Locate the cell with the specified text and output its [x, y] center coordinate. 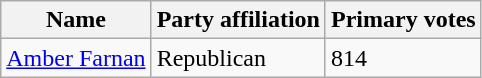
Amber Farnan [76, 58]
814 [403, 58]
Republican [238, 58]
Name [76, 20]
Primary votes [403, 20]
Party affiliation [238, 20]
